Provide the (X, Y) coordinate of the cell's center where the given text is located.  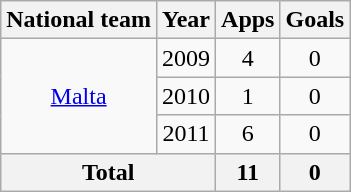
National team (79, 20)
4 (248, 58)
2010 (186, 96)
1 (248, 96)
Malta (79, 96)
Year (186, 20)
2011 (186, 134)
11 (248, 172)
6 (248, 134)
Total (108, 172)
2009 (186, 58)
Goals (315, 20)
Apps (248, 20)
